Capture the cell that displays the provided text and extract its (X, Y) central coordinate. 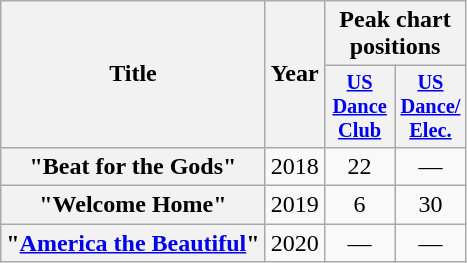
22 (360, 166)
2018 (294, 166)
2019 (294, 205)
"Beat for the Gods" (133, 166)
"Welcome Home" (133, 205)
Title (133, 74)
USDanceClub (360, 107)
"America the Beautiful" (133, 243)
Year (294, 74)
30 (430, 205)
Peak chart positions (395, 34)
2020 (294, 243)
USDance/Elec. (430, 107)
6 (360, 205)
